For the text-containing cell, return its midpoint in (x, y) coordinate format. 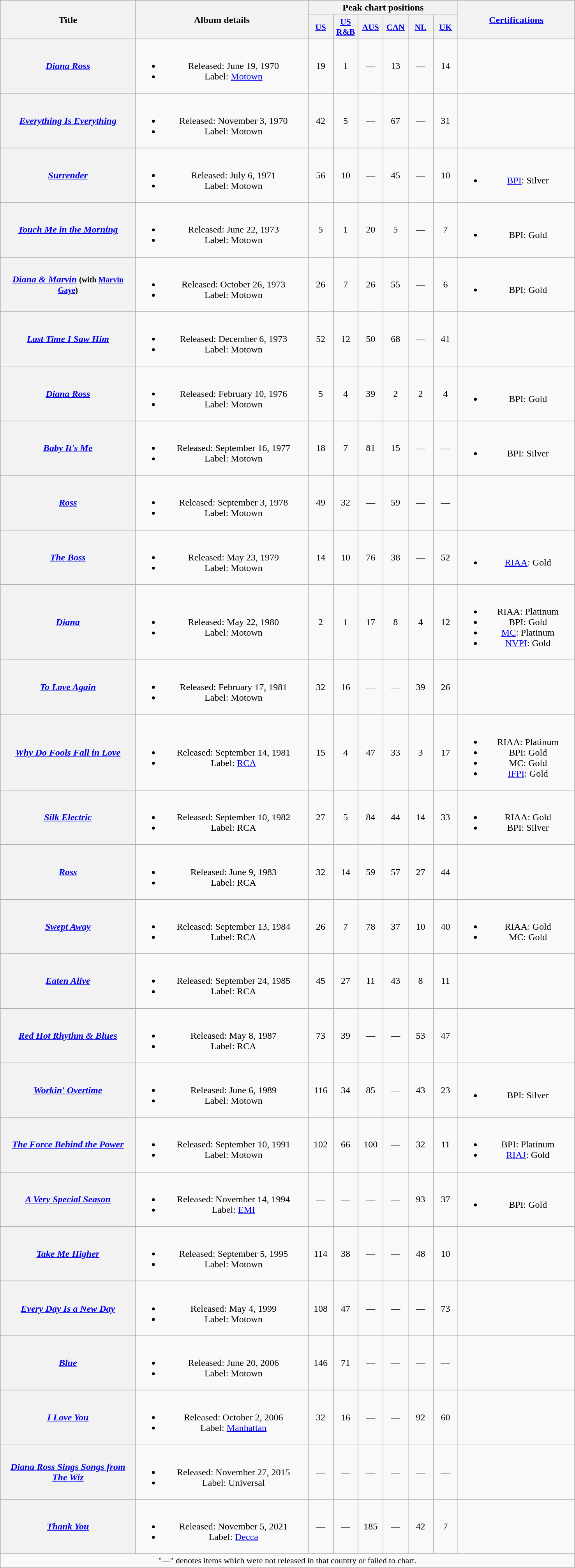
76 (370, 557)
Baby It's Me (68, 448)
Released: May 4, 1999Label: Motown (222, 1308)
RIAA: PlatinumBPI: GoldMC: PlatinumNVPI: Gold (517, 622)
53 (420, 1036)
Peak chart positions (383, 8)
Released: February 10, 1976Label: Motown (222, 393)
31 (446, 121)
RIAA: Gold (517, 557)
Released: September 24, 1985Label: RCA (222, 981)
18 (321, 448)
85 (370, 1090)
114 (321, 1254)
BPI: PlatinumRIAJ: Gold (517, 1145)
13 (395, 66)
Everything Is Everything (68, 121)
Released: September 5, 1995Label: Motown (222, 1254)
34 (346, 1090)
Eaten Alive (68, 981)
Released: February 17, 1981Label: Motown (222, 687)
Album details (222, 19)
Released: October 2, 2006Label: Manhattan (222, 1417)
Every Day Is a New Day (68, 1308)
RIAA: PlatinumBPI: GoldMC: GoldIFPI: Gold (517, 752)
Red Hot Rhythm & Blues (68, 1036)
55 (395, 284)
Certifications (517, 19)
48 (420, 1254)
71 (346, 1363)
Thank You (68, 1527)
RIAA: GoldBPI: Silver (517, 817)
56 (321, 175)
23 (446, 1090)
Released: June 6, 1989Label: Motown (222, 1090)
Surrender (68, 175)
57 (395, 872)
To Love Again (68, 687)
CAN (395, 27)
AUS (370, 27)
Last Time I Saw Him (68, 339)
146 (321, 1363)
Take Me Higher (68, 1254)
67 (395, 121)
Released: September 10, 1982Label: RCA (222, 817)
Diana & Marvin (with Marvin Gaye) (68, 284)
3 (420, 752)
66 (346, 1145)
Silk Electric (68, 817)
40 (446, 927)
NL (420, 27)
UK (446, 27)
Released: May 22, 1980Label: Motown (222, 622)
Released: December 6, 1973Label: Motown (222, 339)
68 (395, 339)
Released: June 19, 1970Label: Motown (222, 66)
Released: November 3, 1970Label: Motown (222, 121)
Released: November 14, 1994Label: EMI (222, 1199)
49 (321, 502)
116 (321, 1090)
Released: October 26, 1973Label: Motown (222, 284)
Released: June 20, 2006Label: Motown (222, 1363)
Title (68, 19)
Released: November 5, 2021Label: Decca (222, 1527)
Released: November 27, 2015Label: Universal (222, 1472)
92 (420, 1417)
Why Do Fools Fall in Love (68, 752)
Diana (68, 622)
Released: September 14, 1981Label: RCA (222, 752)
RIAA: GoldMC: Gold (517, 927)
I Love You (68, 1417)
A Very Special Season (68, 1199)
Diana Ross Sings Songs from The Wiz (68, 1472)
185 (370, 1527)
93 (420, 1199)
The Boss (68, 557)
6 (446, 284)
"—" denotes items which were not released in that country or failed to chart. (287, 1561)
Released: June 9, 1983Label: RCA (222, 872)
108 (321, 1308)
Released: July 6, 1971Label: Motown (222, 175)
102 (321, 1145)
78 (370, 927)
Workin' Overtime (68, 1090)
Released: September 16, 1977Label: Motown (222, 448)
84 (370, 817)
The Force Behind the Power (68, 1145)
US (321, 27)
Released: September 3, 1978Label: Motown (222, 502)
Released: September 10, 1991Label: Motown (222, 1145)
20 (370, 230)
Swept Away (68, 927)
Touch Me in the Morning (68, 230)
41 (446, 339)
Blue (68, 1363)
Released: May 23, 1979Label: Motown (222, 557)
50 (370, 339)
USR&B (346, 27)
60 (446, 1417)
Released: September 13, 1984Label: RCA (222, 927)
100 (370, 1145)
81 (370, 448)
Released: June 22, 1973Label: Motown (222, 230)
19 (321, 66)
Released: May 8, 1987Label: RCA (222, 1036)
